Capture the cell that displays the provided text and extract its [X, Y] central coordinate. 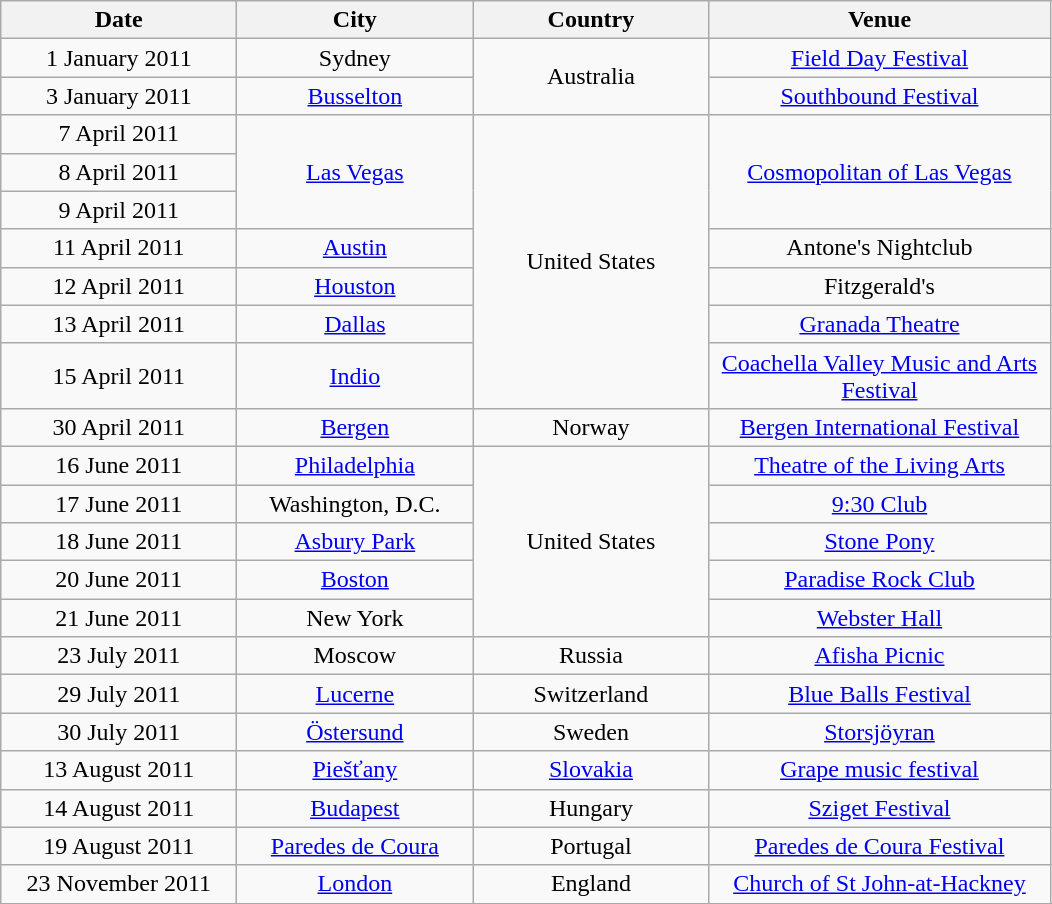
Östersund [355, 732]
20 June 2011 [119, 580]
Antone's Nightclub [880, 248]
Sydney [355, 58]
13 August 2011 [119, 770]
Fitzgerald's [880, 286]
12 April 2011 [119, 286]
11 April 2011 [119, 248]
Cosmopolitan of Las Vegas [880, 172]
15 April 2011 [119, 376]
17 June 2011 [119, 503]
Moscow [355, 656]
Paredes de Coura Festival [880, 846]
Asbury Park [355, 542]
Australia [591, 77]
19 August 2011 [119, 846]
Busselton [355, 96]
Southbound Festival [880, 96]
Austin [355, 248]
Washington, D.C. [355, 503]
Grape music festival [880, 770]
Lucerne [355, 694]
9:30 Club [880, 503]
Switzerland [591, 694]
England [591, 884]
Boston [355, 580]
8 April 2011 [119, 172]
Date [119, 20]
Norway [591, 427]
Dallas [355, 324]
London [355, 884]
9 April 2011 [119, 210]
21 June 2011 [119, 618]
Church of St John-at-Hackney [880, 884]
New York [355, 618]
Slovakia [591, 770]
7 April 2011 [119, 134]
13 April 2011 [119, 324]
Stone Pony [880, 542]
Hungary [591, 808]
30 April 2011 [119, 427]
Paredes de Coura [355, 846]
Houston [355, 286]
Granada Theatre [880, 324]
23 July 2011 [119, 656]
Russia [591, 656]
Portugal [591, 846]
Field Day Festival [880, 58]
Coachella Valley Music and Arts Festival [880, 376]
Bergen International Festival [880, 427]
Budapest [355, 808]
Piešťany [355, 770]
Philadelphia [355, 465]
Country [591, 20]
3 January 2011 [119, 96]
Sweden [591, 732]
City [355, 20]
30 July 2011 [119, 732]
16 June 2011 [119, 465]
Blue Balls Festival [880, 694]
1 January 2011 [119, 58]
Indio [355, 376]
Venue [880, 20]
Theatre of the Living Arts [880, 465]
Storsjöyran [880, 732]
18 June 2011 [119, 542]
29 July 2011 [119, 694]
Sziget Festival [880, 808]
Afisha Picnic [880, 656]
Paradise Rock Club [880, 580]
23 November 2011 [119, 884]
Las Vegas [355, 172]
Webster Hall [880, 618]
Bergen [355, 427]
14 August 2011 [119, 808]
